Scan for the cell matching the given text and deliver its (X, Y) coordinate at center. 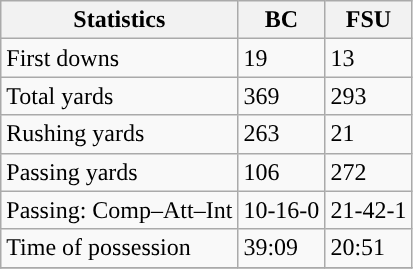
10-16-0 (282, 210)
21-42-1 (368, 210)
106 (282, 172)
39:09 (282, 248)
Time of possession (120, 248)
13 (368, 58)
293 (368, 96)
263 (282, 134)
Passing: Comp–Att–Int (120, 210)
21 (368, 134)
FSU (368, 20)
Rushing yards (120, 134)
Total yards (120, 96)
272 (368, 172)
First downs (120, 58)
BC (282, 20)
Passing yards (120, 172)
369 (282, 96)
19 (282, 58)
20:51 (368, 248)
Statistics (120, 20)
